Extract the (X, Y) coordinate from the center of the cell holding the provided text.  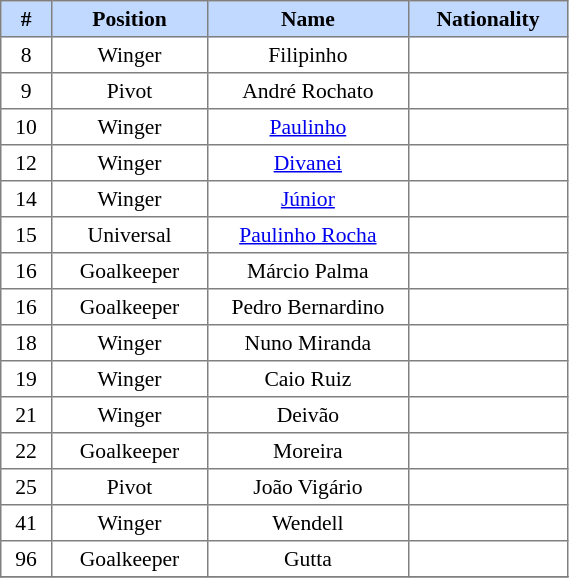
12 (26, 163)
Divanei (308, 163)
Filipinho (308, 55)
10 (26, 127)
Deivão (308, 415)
8 (26, 55)
Gutta (308, 559)
André Rochato (308, 91)
9 (26, 91)
Paulinho Rocha (308, 235)
Nationality (488, 19)
Paulinho (308, 127)
Name (308, 19)
Wendell (308, 523)
14 (26, 199)
# (26, 19)
15 (26, 235)
Caio Ruiz (308, 379)
18 (26, 343)
25 (26, 487)
19 (26, 379)
96 (26, 559)
22 (26, 451)
Pedro Bernardino (308, 307)
Position (129, 19)
21 (26, 415)
41 (26, 523)
Márcio Palma (308, 271)
Universal (129, 235)
João Vigário (308, 487)
Nuno Miranda (308, 343)
Júnior (308, 199)
Moreira (308, 451)
